Locate the cell with the specified text and output its (X, Y) center coordinate. 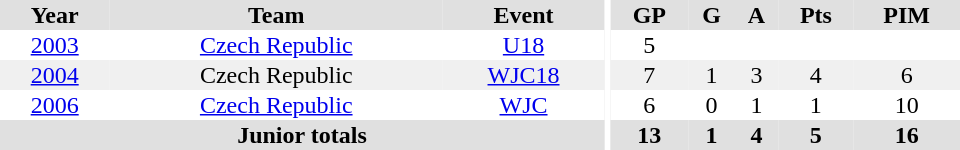
2004 (54, 75)
Event (524, 15)
GP (649, 15)
Pts (816, 15)
3 (757, 75)
G (711, 15)
WJC (524, 105)
7 (649, 75)
0 (711, 105)
2006 (54, 105)
Year (54, 15)
Junior totals (302, 135)
2003 (54, 45)
A (757, 15)
WJC18 (524, 75)
PIM (906, 15)
10 (906, 105)
U18 (524, 45)
13 (649, 135)
Team (276, 15)
16 (906, 135)
